Locate the cell with the specified text and output its (x, y) center coordinate. 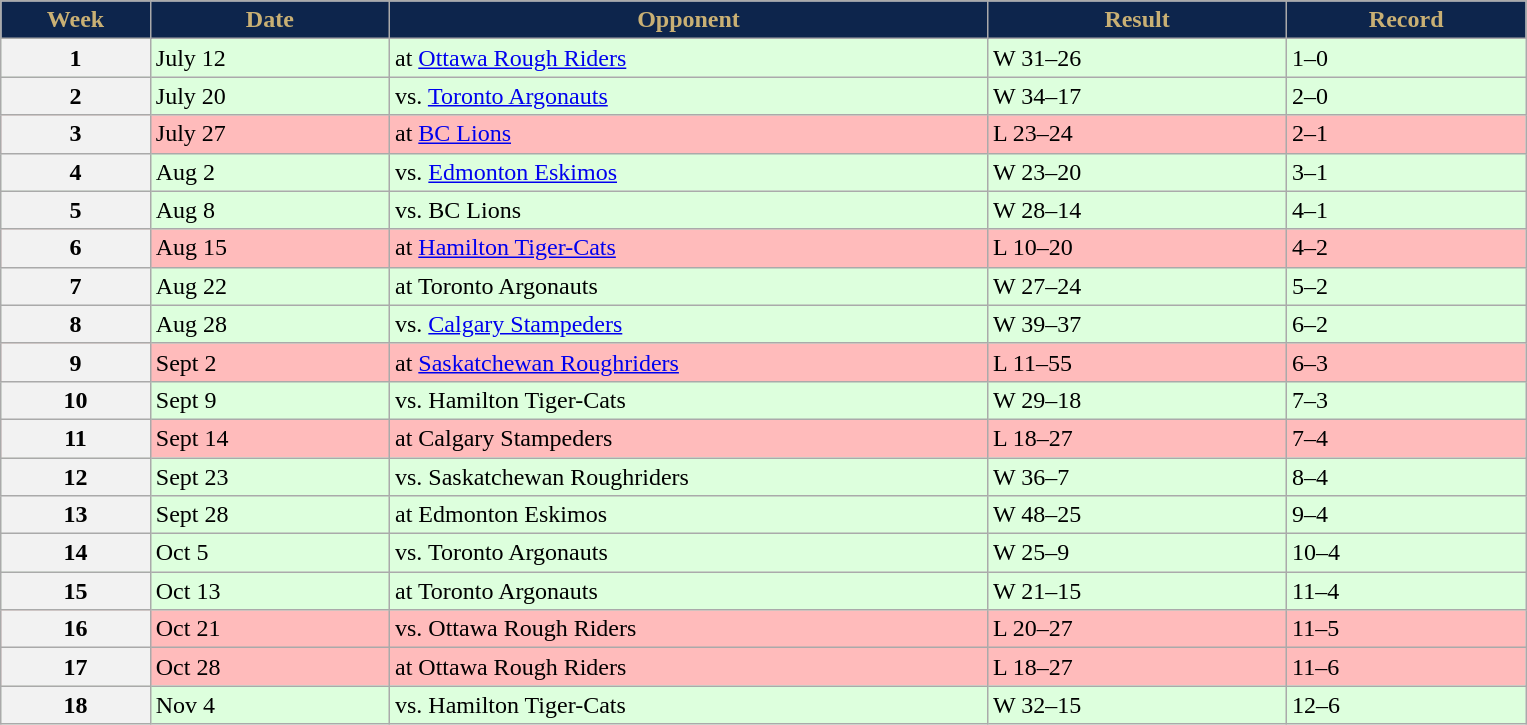
4 (76, 172)
L 23–24 (1138, 134)
Aug 28 (270, 324)
W 21–15 (1138, 591)
4–2 (1406, 248)
W 23–20 (1138, 172)
9–4 (1406, 515)
Oct 13 (270, 591)
11–5 (1406, 629)
Aug 2 (270, 172)
11–6 (1406, 667)
vs. Saskatchewan Roughriders (688, 477)
Week (76, 20)
W 31–26 (1138, 58)
Aug 8 (270, 210)
16 (76, 629)
18 (76, 705)
W 39–37 (1138, 324)
Sept 2 (270, 362)
Aug 22 (270, 286)
10–4 (1406, 553)
vs. Ottawa Rough Riders (688, 629)
6 (76, 248)
1 (76, 58)
Oct 5 (270, 553)
Sept 14 (270, 438)
7–4 (1406, 438)
12–6 (1406, 705)
1–0 (1406, 58)
July 20 (270, 96)
9 (76, 362)
8 (76, 324)
Result (1138, 20)
at Saskatchewan Roughriders (688, 362)
6–3 (1406, 362)
3–1 (1406, 172)
at BC Lions (688, 134)
W 32–15 (1138, 705)
2 (76, 96)
W 27–24 (1138, 286)
11 (76, 438)
at Hamilton Tiger-Cats (688, 248)
vs. BC Lions (688, 210)
vs. Calgary Stampeders (688, 324)
2–1 (1406, 134)
Record (1406, 20)
Aug 15 (270, 248)
Nov 4 (270, 705)
July 12 (270, 58)
5–2 (1406, 286)
Opponent (688, 20)
11–4 (1406, 591)
Oct 28 (270, 667)
12 (76, 477)
13 (76, 515)
Sept 23 (270, 477)
Oct 21 (270, 629)
7 (76, 286)
W 36–7 (1138, 477)
8–4 (1406, 477)
L 10–20 (1138, 248)
10 (76, 400)
Sept 28 (270, 515)
W 34–17 (1138, 96)
July 27 (270, 134)
2–0 (1406, 96)
14 (76, 553)
L 11–55 (1138, 362)
at Edmonton Eskimos (688, 515)
W 48–25 (1138, 515)
L 20–27 (1138, 629)
5 (76, 210)
vs. Edmonton Eskimos (688, 172)
Sept 9 (270, 400)
4–1 (1406, 210)
W 29–18 (1138, 400)
7–3 (1406, 400)
6–2 (1406, 324)
15 (76, 591)
W 25–9 (1138, 553)
Date (270, 20)
W 28–14 (1138, 210)
3 (76, 134)
17 (76, 667)
at Calgary Stampeders (688, 438)
